For the text-containing cell, return its midpoint in [X, Y] coordinate format. 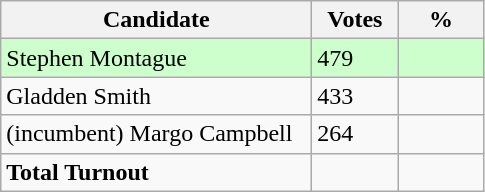
(incumbent) Margo Campbell [156, 134]
% [441, 20]
Gladden Smith [156, 96]
264 [355, 134]
Stephen Montague [156, 58]
Candidate [156, 20]
433 [355, 96]
479 [355, 58]
Total Turnout [156, 172]
Votes [355, 20]
